Find where the given text appears and provide that cell's center as [x, y] coordinate. 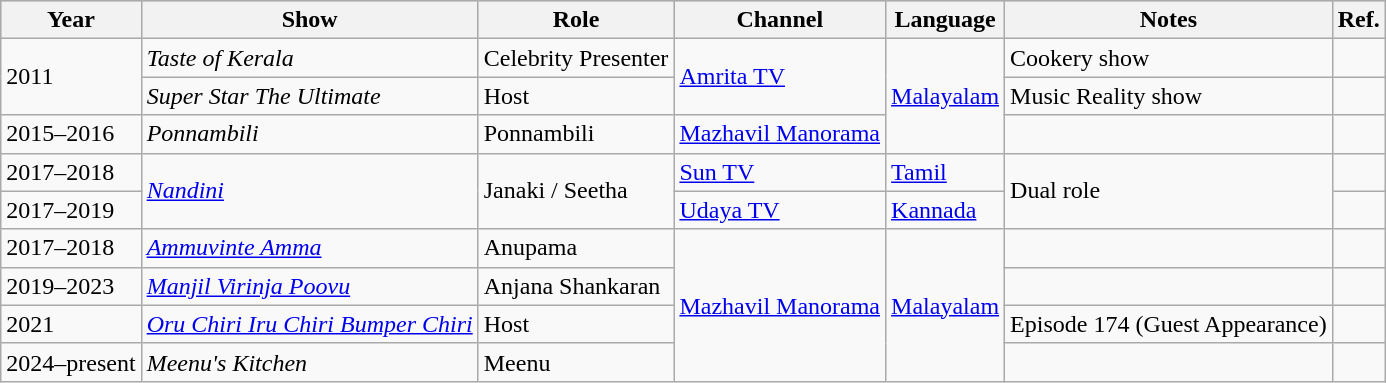
Ref. [1358, 20]
Manjil Virinja Poovu [310, 286]
Show [310, 20]
Year [71, 20]
Janaki / Seetha [576, 191]
Super Star The Ultimate [310, 96]
Cookery show [1169, 58]
Celebrity Presenter [576, 58]
Notes [1169, 20]
Meenu's Kitchen [310, 362]
Udaya TV [780, 210]
Ammuvinte Amma [310, 248]
Amrita TV [780, 77]
2021 [71, 324]
Dual role [1169, 191]
Episode 174 (Guest Appearance) [1169, 324]
Anupama [576, 248]
Channel [780, 20]
Role [576, 20]
Taste of Kerala [310, 58]
2024–present [71, 362]
Language [946, 20]
2017–2019 [71, 210]
Nandini [310, 191]
Meenu [576, 362]
2011 [71, 77]
Sun TV [780, 172]
Kannada [946, 210]
Music Reality show [1169, 96]
2015–2016 [71, 134]
2019–2023 [71, 286]
Tamil [946, 172]
Oru Chiri Iru Chiri Bumper Chiri [310, 324]
Anjana Shankaran [576, 286]
